Return (x, y) of the center of cell containing provided text 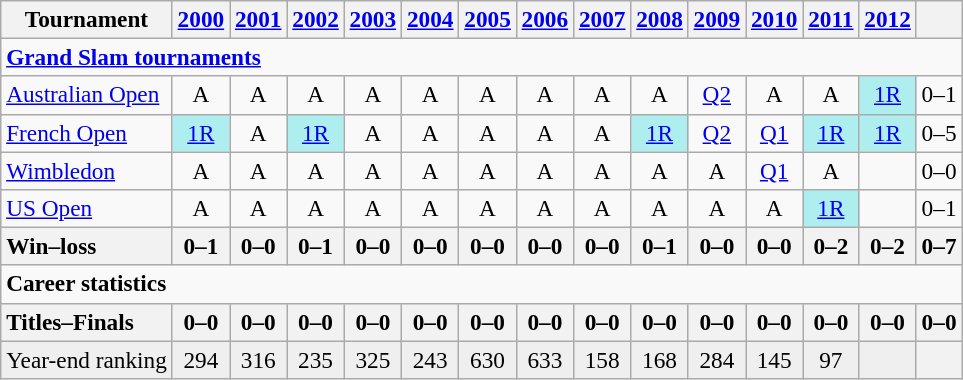
2004 (430, 19)
294 (200, 359)
235 (316, 359)
325 (372, 359)
2007 (602, 19)
2012 (888, 19)
0–7 (939, 246)
2010 (774, 19)
145 (774, 359)
Tournament (86, 19)
633 (544, 359)
168 (660, 359)
French Open (86, 133)
2009 (716, 19)
630 (488, 359)
US Open (86, 208)
2008 (660, 19)
Year-end ranking (86, 359)
97 (831, 359)
284 (716, 359)
2000 (200, 19)
2002 (316, 19)
2011 (831, 19)
Grand Slam tournaments (482, 57)
2001 (258, 19)
Titles–Finals (86, 322)
316 (258, 359)
Career statistics (482, 284)
0–5 (939, 133)
2003 (372, 19)
158 (602, 359)
2006 (544, 19)
2005 (488, 19)
Win–loss (86, 246)
Wimbledon (86, 170)
243 (430, 359)
Australian Open (86, 95)
